Output the (X, Y) coordinate of the center of the cell containing the given text.  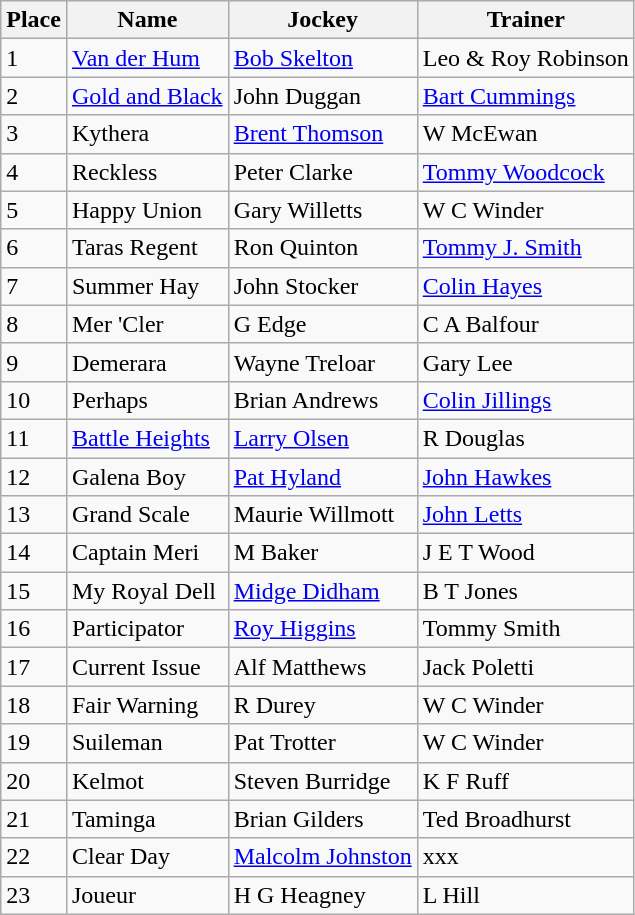
Jockey (322, 20)
Participator (147, 629)
Wayne Treloar (322, 362)
Malcolm Johnston (322, 857)
Colin Jillings (526, 400)
Galena Boy (147, 477)
Happy Union (147, 210)
Maurie Willmott (322, 515)
12 (34, 477)
5 (34, 210)
Pat Hyland (322, 477)
Ted Broadhurst (526, 819)
Larry Olsen (322, 438)
B T Jones (526, 591)
Kythera (147, 134)
Gary Willetts (322, 210)
Mer 'Cler (147, 324)
G Edge (322, 324)
15 (34, 591)
Kelmot (147, 781)
Grand Scale (147, 515)
Clear Day (147, 857)
Place (34, 20)
Brent Thomson (322, 134)
Midge Didham (322, 591)
Summer Hay (147, 286)
19 (34, 743)
Peter Clarke (322, 172)
Jack Poletti (526, 667)
Steven Burridge (322, 781)
Bob Skelton (322, 58)
W McEwan (526, 134)
3 (34, 134)
13 (34, 515)
Tommy Woodcock (526, 172)
Roy Higgins (322, 629)
K F Ruff (526, 781)
xxx (526, 857)
Fair Warning (147, 705)
John Hawkes (526, 477)
John Duggan (322, 96)
Gold and Black (147, 96)
R Douglas (526, 438)
My Royal Dell (147, 591)
7 (34, 286)
Taras Regent (147, 248)
Tommy J. Smith (526, 248)
11 (34, 438)
Pat Trotter (322, 743)
Colin Hayes (526, 286)
10 (34, 400)
Reckless (147, 172)
Taminga (147, 819)
17 (34, 667)
Tommy Smith (526, 629)
18 (34, 705)
Suileman (147, 743)
1 (34, 58)
20 (34, 781)
Bart Cummings (526, 96)
Alf Matthews (322, 667)
Van der Hum (147, 58)
Trainer (526, 20)
4 (34, 172)
John Stocker (322, 286)
John Letts (526, 515)
21 (34, 819)
Joueur (147, 895)
Current Issue (147, 667)
J E T Wood (526, 553)
22 (34, 857)
Captain Meri (147, 553)
Leo & Roy Robinson (526, 58)
Gary Lee (526, 362)
Brian Andrews (322, 400)
14 (34, 553)
8 (34, 324)
23 (34, 895)
Name (147, 20)
9 (34, 362)
H G Heagney (322, 895)
16 (34, 629)
Ron Quinton (322, 248)
R Durey (322, 705)
C A Balfour (526, 324)
6 (34, 248)
Demerara (147, 362)
Perhaps (147, 400)
Brian Gilders (322, 819)
L Hill (526, 895)
M Baker (322, 553)
2 (34, 96)
Battle Heights (147, 438)
